Return the (x, y) coordinate for the center point of the cell that contains the specified text.  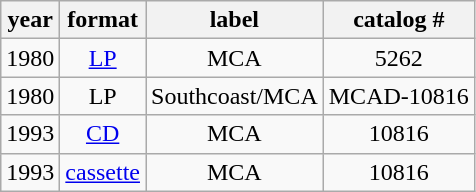
year (30, 20)
label (235, 20)
catalog # (398, 20)
CD (103, 134)
format (103, 20)
MCAD-10816 (398, 96)
Southcoast/MCA (235, 96)
5262 (398, 58)
cassette (103, 172)
